Provide the [x, y] coordinate of the cell's center where the given text is located.  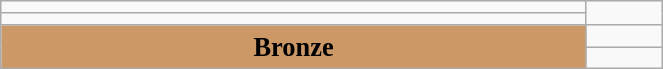
Bronze [294, 46]
